Determine the (X, Y) coordinate at the center of the cell enclosing the given text.  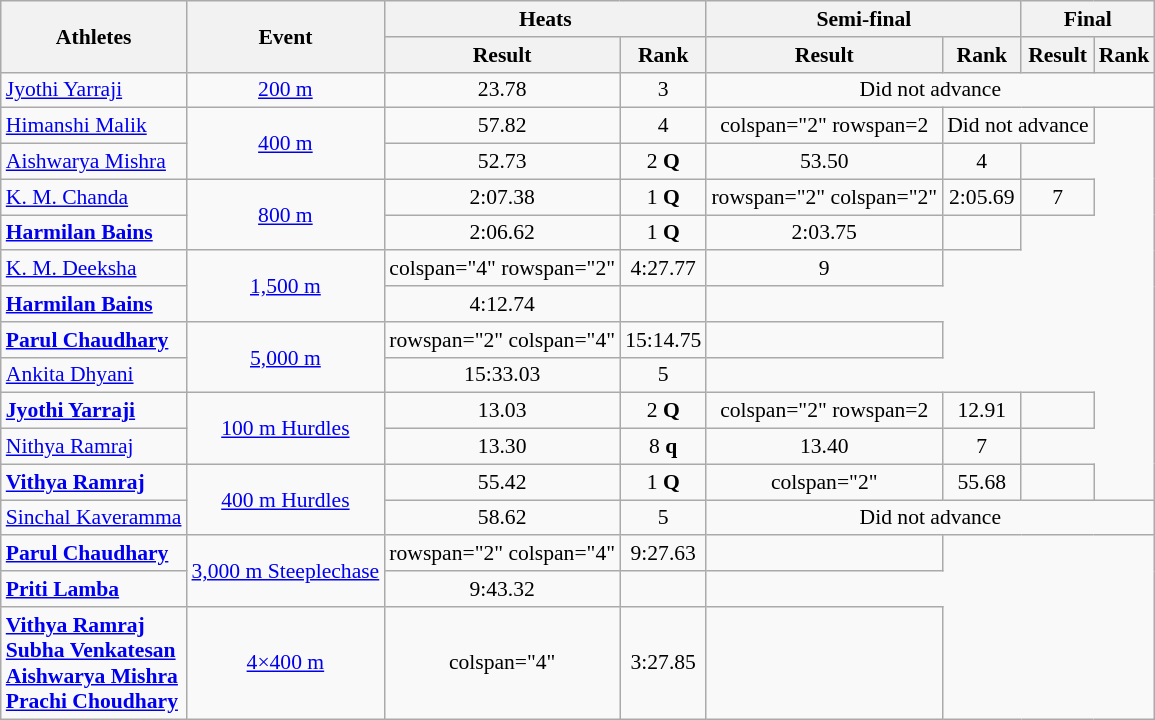
9:43.32 (502, 589)
23.78 (502, 90)
58.62 (502, 518)
Heats (545, 19)
400 m Hurdles (286, 500)
K. M. Chanda (94, 197)
4:27.77 (663, 269)
2:03.75 (824, 233)
Vithya Ramraj (94, 482)
2:07.38 (502, 197)
4:12.74 (502, 304)
53.50 (824, 162)
400 m (286, 144)
K. M. Deeksha (94, 269)
57.82 (502, 126)
3:27.85 (663, 663)
rowspan="2" colspan="2" (824, 197)
55.42 (502, 482)
3,000 m Steeplechase (286, 572)
Vithya RamrajSubha VenkatesanAishwarya MishraPrachi Choudhary (94, 663)
2:05.69 (982, 197)
Sinchal Kaveramma (94, 518)
9:27.63 (663, 554)
3 (663, 90)
colspan="4" (502, 663)
2:06.62 (502, 233)
1,500 m (286, 286)
Athletes (94, 36)
12.91 (982, 411)
8 q (663, 447)
200 m (286, 90)
100 m Hurdles (286, 428)
4×400 m (286, 663)
55.68 (982, 482)
Event (286, 36)
Final (1088, 19)
Priti Lamba (94, 589)
800 m (286, 214)
colspan="4" rowspan="2" (502, 269)
Semi-final (864, 19)
colspan="2" (824, 482)
Nithya Ramraj (94, 447)
13.03 (502, 411)
9 (824, 269)
15:33.03 (502, 375)
13.30 (502, 447)
15:14.75 (663, 340)
5,000 m (286, 358)
Aishwarya Mishra (94, 162)
Himanshi Malik (94, 126)
52.73 (502, 162)
Ankita Dhyani (94, 375)
13.40 (824, 447)
